Return the (x, y) coordinate for the center point of the cell that contains the specified text.  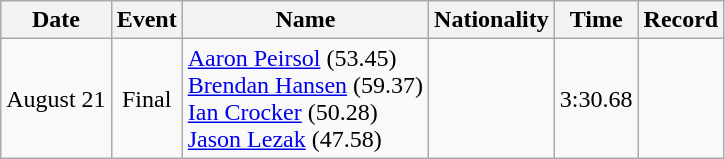
Final (146, 98)
August 21 (56, 98)
3:30.68 (596, 98)
Event (146, 20)
Date (56, 20)
Record (681, 20)
Name (305, 20)
Time (596, 20)
Nationality (492, 20)
Aaron Peirsol (53.45)Brendan Hansen (59.37)Ian Crocker (50.28)Jason Lezak (47.58) (305, 98)
